Return the (X, Y) coordinate for the center point of the cell that contains the specified text.  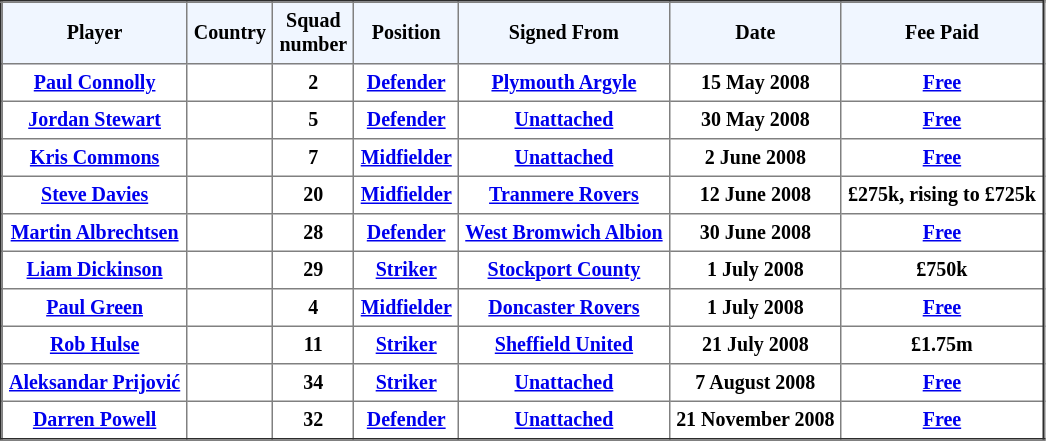
15 May 2008 (755, 83)
11 (314, 345)
34 (314, 383)
30 May 2008 (755, 120)
Liam Dickinson (94, 270)
Date (755, 33)
7 August 2008 (755, 383)
32 (314, 420)
2 (314, 83)
Player (94, 33)
£275k, rising to £725k (942, 195)
Country (230, 33)
Steve Davies (94, 195)
28 (314, 233)
Squadnumber (314, 33)
Paul Connolly (94, 83)
Jordan Stewart (94, 120)
Martin Albrechtsen (94, 233)
21 November 2008 (755, 420)
20 (314, 195)
£1.75m (942, 345)
30 June 2008 (755, 233)
Darren Powell (94, 420)
Paul Green (94, 308)
2 June 2008 (755, 158)
Kris Commons (94, 158)
7 (314, 158)
12 June 2008 (755, 195)
Rob Hulse (94, 345)
Tranmere Rovers (564, 195)
29 (314, 270)
21 July 2008 (755, 345)
4 (314, 308)
£750k (942, 270)
5 (314, 120)
Signed From (564, 33)
Doncaster Rovers (564, 308)
Plymouth Argyle (564, 83)
West Bromwich Albion (564, 233)
Position (406, 33)
Sheffield United (564, 345)
Stockport County (564, 270)
Fee Paid (942, 33)
Aleksandar Prijović (94, 383)
